Search for the cell housing the specified text and yield its [x, y] center coordinate. 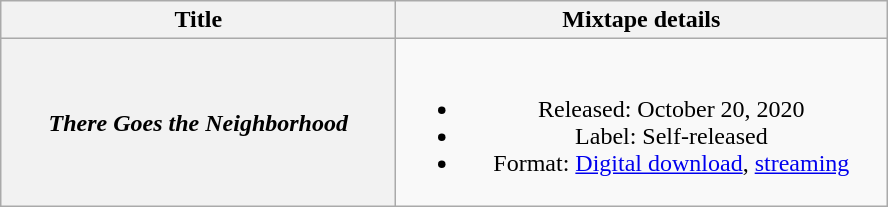
Mixtape details [642, 20]
Title [198, 20]
There Goes the Neighborhood [198, 122]
Released: October 20, 2020Label: Self-releasedFormat: Digital download, streaming [642, 122]
